Return the [x, y] coordinate for the center point of the cell that contains the specified text.  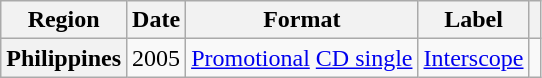
Region [64, 20]
Philippines [64, 58]
Interscope [474, 58]
Date [156, 20]
Format [302, 20]
2005 [156, 58]
Promotional CD single [302, 58]
Label [474, 20]
